Return (X, Y) of the center of cell containing provided text 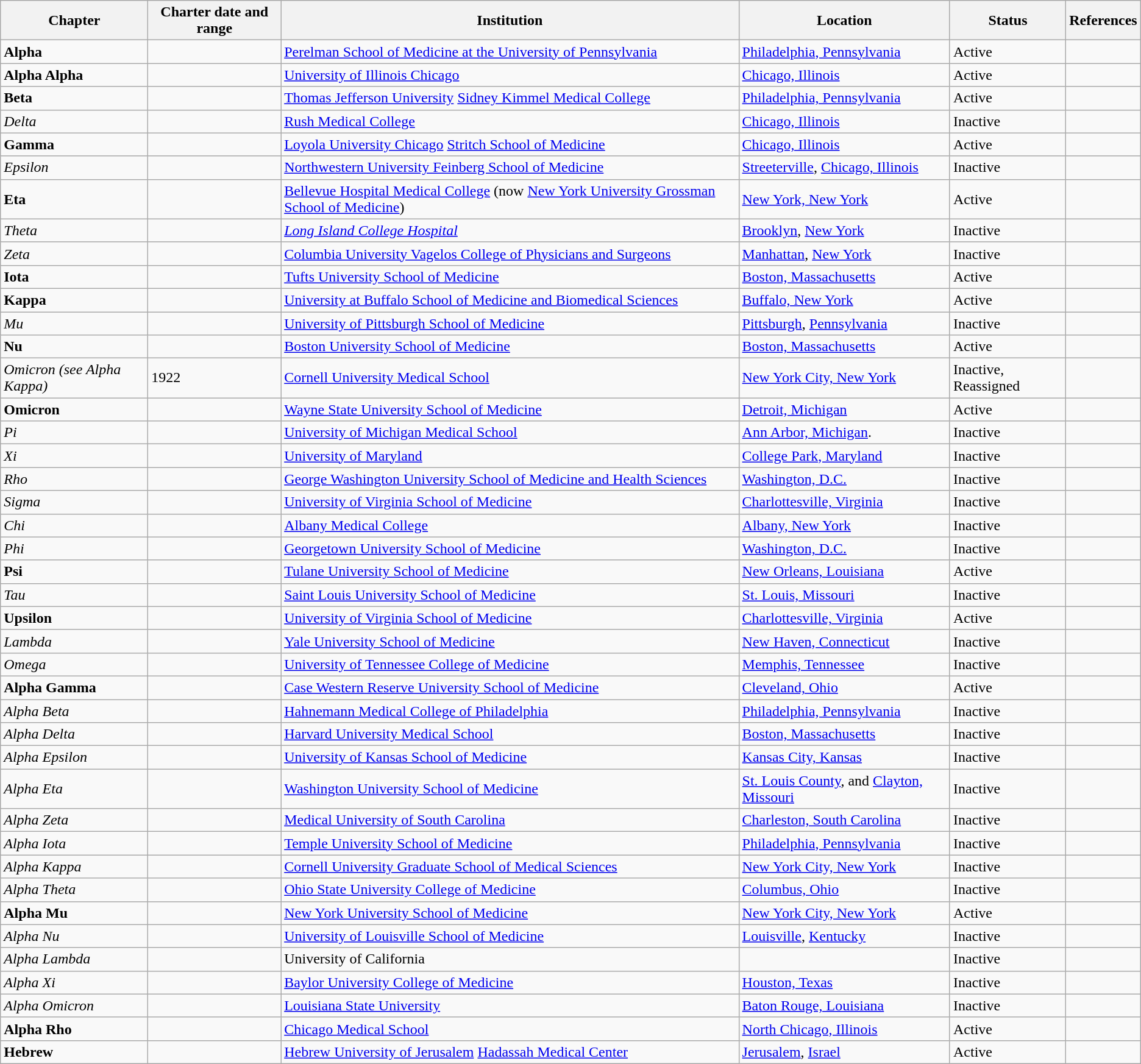
Wayne State University School of Medicine (510, 410)
Yale University School of Medicine (510, 641)
Rush Medical College (510, 121)
Phi (74, 548)
Alpha Delta (74, 734)
Manhattan, New York (844, 254)
Psi (74, 572)
Charter date and range (215, 21)
Cornell University Medical School (510, 378)
Alpha Iota (74, 843)
Inactive, Reassigned (1008, 378)
Loyola University Chicago Stritch School of Medicine (510, 144)
Northwestern University Feinberg School of Medicine (510, 168)
Omega (74, 664)
Zeta (74, 254)
New Orleans, Louisiana (844, 572)
Alpha Kappa (74, 867)
Omicron (see Alpha Kappa) (74, 378)
Detroit, Michigan (844, 410)
Charleston, South Carolina (844, 820)
1922 (215, 378)
Hahnemann Medical College of Philadelphia (510, 711)
New York University School of Medicine (510, 913)
Alpha Gamma (74, 687)
Alpha Eta (74, 789)
Eta (74, 199)
New York, New York (844, 199)
Pittsburgh, Pennsylvania (844, 324)
Alpha Zeta (74, 820)
University of Illinois Chicago (510, 75)
Location (844, 21)
Bellevue Hospital Medical College (now New York University Grossman School of Medicine) (510, 199)
Sigma (74, 502)
Alpha Epsilon (74, 757)
Lambda (74, 641)
St. Louis, Missouri (844, 595)
Delta (74, 121)
Status (1008, 21)
Cleveland, Ohio (844, 687)
Baylor University College of Medicine (510, 982)
Streeterville, Chicago, Illinois (844, 168)
Rho (74, 479)
Pi (74, 433)
Houston, Texas (844, 982)
Hebrew (74, 1052)
Buffalo, New York (844, 300)
Thomas Jefferson University Sidney Kimmel Medical College (510, 98)
University of Louisville School of Medicine (510, 936)
Case Western Reserve University School of Medicine (510, 687)
College Park, Maryland (844, 456)
Ohio State University College of Medicine (510, 890)
Baton Rouge, Louisiana (844, 1005)
George Washington University School of Medicine and Health Sciences (510, 479)
Alpha Theta (74, 890)
Washington University School of Medicine (510, 789)
Brooklyn, New York (844, 230)
North Chicago, Illinois (844, 1029)
Omicron (74, 410)
Alpha Mu (74, 913)
Upsilon (74, 618)
Long Island College Hospital (510, 230)
Chicago Medical School (510, 1029)
Jerusalem, Israel (844, 1052)
Tau (74, 595)
St. Louis County, and Clayton, Missouri (844, 789)
Louisville, Kentucky (844, 936)
Beta (74, 98)
Alpha (74, 52)
Mu (74, 324)
Alpha Nu (74, 936)
Alpha Omicron (74, 1005)
References (1103, 21)
University of California (510, 959)
Cornell University Graduate School of Medical Sciences (510, 867)
University of Kansas School of Medicine (510, 757)
Epsilon (74, 168)
Saint Louis University School of Medicine (510, 595)
Perelman School of Medicine at the University of Pennsylvania (510, 52)
University of Michigan Medical School (510, 433)
Medical University of South Carolina (510, 820)
Tulane University School of Medicine (510, 572)
Institution (510, 21)
Hebrew University of Jerusalem Hadassah Medical Center (510, 1052)
Tufts University School of Medicine (510, 277)
Nu (74, 347)
Boston University School of Medicine (510, 347)
Alpha Xi (74, 982)
Albany, New York (844, 525)
Georgetown University School of Medicine (510, 548)
Theta (74, 230)
Kansas City, Kansas (844, 757)
Temple University School of Medicine (510, 843)
Louisiana State University (510, 1005)
Albany Medical College (510, 525)
Kappa (74, 300)
Chapter (74, 21)
Alpha Lambda (74, 959)
Alpha Rho (74, 1029)
Alpha Beta (74, 711)
Memphis, Tennessee (844, 664)
University of Pittsburgh School of Medicine (510, 324)
New Haven, Connecticut (844, 641)
Xi (74, 456)
Alpha Alpha (74, 75)
Ann Arbor, Michigan. (844, 433)
Chi (74, 525)
Gamma (74, 144)
Columbia University Vagelos College of Physicians and Surgeons (510, 254)
University at Buffalo School of Medicine and Biomedical Sciences (510, 300)
Iota (74, 277)
University of Maryland (510, 456)
Columbus, Ohio (844, 890)
Harvard University Medical School (510, 734)
University of Tennessee College of Medicine (510, 664)
